Extract the [x, y] coordinate from the center of the cell holding the provided text.  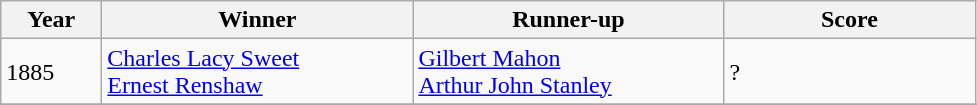
? [850, 72]
Winner [258, 20]
Year [52, 20]
1885 [52, 72]
Charles Lacy Sweet Ernest Renshaw [258, 72]
Runner-up [568, 20]
Gilbert Mahon Arthur John Stanley [568, 72]
Score [850, 20]
